Output the [x, y] coordinate of the center of the cell containing the given text.  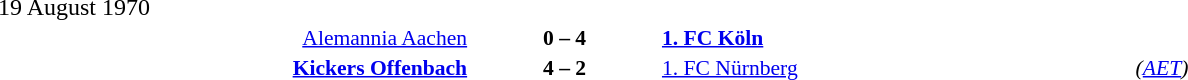
1. FC Köln [896, 38]
0 – 4 [564, 38]
